Return the [X, Y] coordinate for the center point of the cell that contains the specified text.  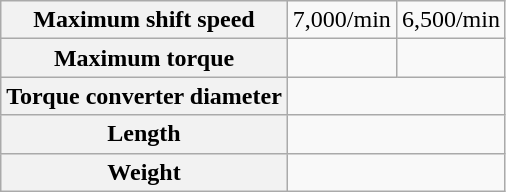
Length [144, 134]
7,000/min [342, 20]
Maximum torque [144, 58]
Weight [144, 172]
Maximum shift speed [144, 20]
Torque converter diameter [144, 96]
6,500/min [450, 20]
